For the text-containing cell, return its midpoint in (X, Y) coordinate format. 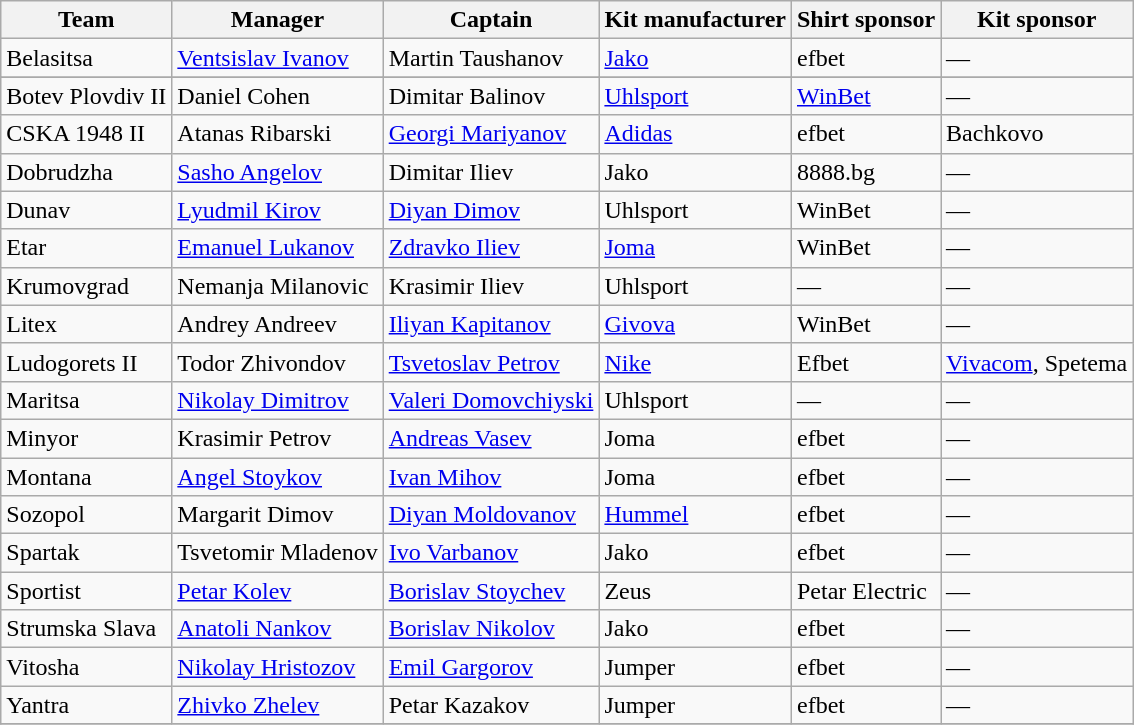
Emil Gargorov (491, 667)
Diyan Moldovanov (491, 515)
Margarit Dimov (278, 515)
Todor Zhivondov (278, 362)
Zeus (696, 591)
Petar Electric (866, 591)
Dimitar Iliev (491, 172)
Litex (86, 324)
Ludogorets II (86, 362)
Vitosha (86, 667)
Ivan Mihov (491, 477)
Lyudmil Kirov (278, 210)
Nikolay Dimitrov (278, 400)
Borislav Stoychev (491, 591)
Krasimir Iliev (491, 286)
Botev Plovdiv II (86, 96)
Dunav (86, 210)
Vivacom, Spetema (1037, 362)
Nemanja Milanovic (278, 286)
Georgi Mariyanov (491, 134)
Minyor (86, 438)
Kit manufacturer (696, 20)
Manager (278, 20)
Anatoli Nankov (278, 629)
Belasitsa (86, 58)
Valeri Domovchiyski (491, 400)
Krasimir Petrov (278, 438)
Andrey Andreev (278, 324)
Zhivko Zhelev (278, 705)
Borislav Nikolov (491, 629)
Team (86, 20)
Daniel Cohen (278, 96)
Angel Stoykov (278, 477)
Tsvetomir Mladenov (278, 553)
Bachkovo (1037, 134)
Iliyan Kapitanov (491, 324)
Dobrudzha (86, 172)
Givova (696, 324)
Spartak (86, 553)
Etar (86, 248)
Sоzopol (86, 515)
Adidas (696, 134)
Ivo Varbanov (491, 553)
8888.bg (866, 172)
Montana (86, 477)
Sportist (86, 591)
Ventsislav Ivanov (278, 58)
CSKA 1948 II (86, 134)
Yantra (86, 705)
Tsvetoslav Petrov (491, 362)
Nikolay Hristozov (278, 667)
Emanuel Lukanov (278, 248)
Strumska Slava (86, 629)
Shirt sponsor (866, 20)
Petar Kazakov (491, 705)
Petar Kolev (278, 591)
Nike (696, 362)
Martin Taushanov (491, 58)
Zdravko Iliev (491, 248)
Sasho Angelov (278, 172)
Diyan Dimov (491, 210)
Dimitar Balinov (491, 96)
Captain (491, 20)
Hummel (696, 515)
Kit sponsor (1037, 20)
Krumovgrad (86, 286)
Andreas Vasev (491, 438)
Maritsa (86, 400)
Efbet (866, 362)
Atanas Ribarski (278, 134)
